Search for the cell housing the specified text and yield its [x, y] center coordinate. 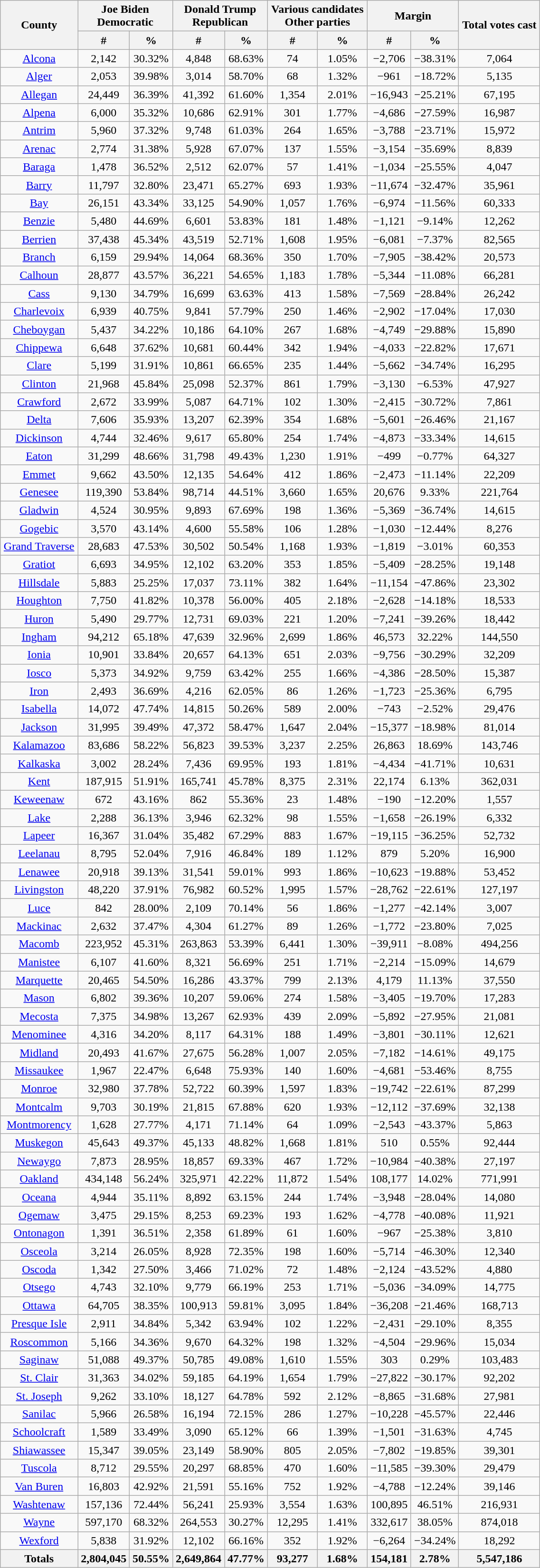
27.77% [151, 1125]
55.58% [246, 529]
65.27% [246, 185]
119,390 [104, 492]
1.83% [342, 1088]
470 [293, 1468]
49,175 [500, 1052]
68.36% [246, 257]
−4,386 [389, 673]
2,109 [199, 908]
39.05% [151, 1450]
Crawford [39, 402]
8,276 [500, 529]
58.90% [246, 1450]
Mecosta [39, 1016]
33.10% [151, 1396]
Jackson [39, 727]
−5,892 [389, 1016]
−14.61% [435, 1052]
31.91% [151, 366]
4,944 [104, 1197]
103,483 [500, 1360]
−8.08% [435, 944]
21,081 [500, 1016]
45,133 [199, 1143]
20,493 [104, 1052]
2,632 [104, 926]
−5,714 [389, 1251]
12,262 [500, 221]
1.77% [342, 113]
7,436 [199, 763]
1.57% [342, 890]
−6.53% [435, 384]
799 [293, 980]
62.93% [246, 1016]
Wexford [39, 1540]
−41.71% [435, 763]
Muskegon [39, 1143]
286 [293, 1414]
St. Clair [39, 1378]
993 [293, 872]
3,475 [104, 1215]
34.95% [151, 565]
31,995 [104, 727]
−1,501 [389, 1432]
Gladwin [39, 510]
Iosco [39, 673]
267 [293, 330]
8,355 [500, 1323]
1,597 [293, 1088]
62.07% [246, 167]
31,798 [199, 456]
33.99% [151, 402]
Gratiot [39, 565]
29.94% [151, 257]
39.98% [151, 76]
1.54% [342, 1179]
21,167 [500, 420]
36.51% [151, 1233]
1,183 [293, 275]
1,589 [104, 1432]
10,186 [199, 330]
274 [293, 998]
15,347 [104, 1450]
7,064 [500, 58]
−11.56% [435, 203]
5,966 [104, 1414]
7,750 [104, 601]
255 [293, 673]
−3.01% [435, 547]
672 [104, 799]
68 [293, 76]
7,873 [104, 1161]
−36,208 [389, 1305]
165,741 [199, 781]
−27.95% [435, 1016]
14,064 [199, 257]
64.13% [246, 655]
5,863 [500, 1125]
57.79% [246, 312]
20,657 [199, 655]
254 [293, 438]
1.20% [342, 619]
59.06% [246, 998]
5,928 [199, 149]
−12.24% [435, 1486]
53.39% [246, 944]
10,901 [104, 655]
5,883 [104, 583]
18,292 [500, 1540]
25.93% [246, 1504]
48.82% [246, 1143]
251 [293, 962]
45.84% [151, 384]
−1,030 [389, 529]
−11,585 [389, 1468]
98,714 [199, 492]
34.79% [151, 293]
−32.47% [435, 185]
66.16% [246, 1540]
9,130 [104, 293]
69.03% [246, 619]
5,087 [199, 402]
40.75% [151, 312]
5,490 [104, 619]
263,863 [199, 944]
Isabella [39, 709]
4,047 [500, 167]
55.36% [246, 799]
11.13% [435, 980]
63.63% [246, 293]
2.18% [342, 601]
−33.34% [435, 438]
23,471 [199, 185]
36.39% [151, 94]
353 [293, 565]
35.11% [151, 1197]
−7,905 [389, 257]
405 [293, 601]
County [39, 25]
28.00% [151, 908]
12,340 [500, 1251]
3,090 [199, 1432]
1.12% [342, 854]
−43.37% [435, 1125]
1,354 [293, 94]
39,146 [500, 1486]
Genesee [39, 492]
65.18% [151, 637]
52,722 [199, 1088]
3,014 [199, 76]
1.28% [342, 529]
−11.14% [435, 474]
1,647 [293, 727]
62.05% [246, 691]
−28.04% [435, 1197]
2,053 [104, 76]
−29.96% [435, 1341]
−23.71% [435, 131]
Cass [39, 293]
106 [293, 529]
53.84% [151, 492]
59,185 [199, 1378]
140 [293, 1070]
61 [293, 1233]
264,553 [199, 1522]
Calhoun [39, 275]
−47.86% [435, 583]
32.80% [151, 185]
6,693 [104, 565]
2.09% [342, 1016]
303 [389, 1360]
752 [293, 1486]
29,479 [500, 1468]
−38.31% [435, 58]
52.04% [151, 854]
9,841 [199, 312]
Oscoda [39, 1269]
1,668 [293, 1143]
9,262 [104, 1396]
63.20% [246, 565]
1.94% [342, 348]
60.44% [246, 348]
34.84% [151, 1323]
5.20% [435, 854]
7,861 [500, 402]
2.13% [342, 980]
144,550 [500, 637]
10,378 [199, 601]
2,804,045 [104, 1559]
37.32% [151, 131]
12,621 [500, 1034]
67,195 [500, 94]
28,683 [104, 547]
35.32% [151, 113]
10,686 [199, 113]
−2,543 [389, 1125]
879 [389, 854]
6,795 [500, 691]
−9,756 [389, 655]
Various candidatesOther parties [317, 16]
30.27% [246, 1522]
1.70% [342, 257]
Roscommon [39, 1341]
−7,802 [389, 1450]
4,171 [199, 1125]
8,375 [293, 781]
−10,984 [389, 1161]
68.85% [246, 1468]
10,207 [199, 998]
8,712 [104, 1468]
−30.29% [435, 655]
54.50% [151, 980]
1,478 [104, 167]
250 [293, 312]
27,675 [199, 1052]
3,946 [199, 817]
62.39% [246, 420]
Ontonagon [39, 1233]
47.74% [151, 709]
94,212 [104, 637]
7,375 [104, 1016]
14.02% [435, 1179]
6,159 [104, 257]
Clare [39, 366]
−7.37% [435, 239]
−19,115 [389, 836]
2,774 [104, 149]
8,928 [199, 1251]
−5,036 [389, 1287]
−39,911 [389, 944]
Missaukee [39, 1070]
−5,409 [389, 565]
76,982 [199, 890]
1.27% [342, 1414]
60.52% [246, 890]
20,573 [500, 257]
2.78% [435, 1559]
20,676 [389, 492]
1.05% [342, 58]
−15.09% [435, 962]
−190 [389, 799]
−30.11% [435, 1034]
2,699 [293, 637]
17,037 [199, 583]
1.72% [342, 1161]
−40.38% [435, 1161]
6,939 [104, 312]
467 [293, 1161]
49.08% [246, 1360]
10,631 [500, 763]
36.52% [151, 167]
Lapeer [39, 836]
11,872 [293, 1179]
23,149 [199, 1450]
65.12% [246, 1432]
59.81% [246, 1305]
−1,819 [389, 547]
37.62% [151, 348]
23,302 [500, 583]
1.22% [342, 1323]
Newaygo [39, 1161]
Branch [39, 257]
301 [293, 113]
−4,778 [389, 1215]
9,893 [199, 510]
Schoolcraft [39, 1432]
16,367 [104, 836]
16,803 [104, 1486]
16,194 [199, 1414]
56.28% [246, 1052]
64,327 [500, 456]
43.57% [151, 275]
−7,182 [389, 1052]
−3,948 [389, 1197]
Houghton [39, 601]
56,241 [199, 1504]
16,900 [500, 854]
47,372 [199, 727]
15,387 [500, 673]
36.13% [151, 817]
21,591 [199, 1486]
44.69% [151, 221]
22,174 [389, 781]
43.16% [151, 799]
14,080 [500, 1197]
30,502 [199, 547]
2.12% [342, 1396]
16,295 [500, 366]
−2,214 [389, 962]
382 [293, 583]
−53.46% [435, 1070]
56 [293, 908]
32,980 [104, 1088]
−3,801 [389, 1034]
37,438 [104, 239]
32,209 [500, 655]
35,482 [199, 836]
−15,377 [389, 727]
32.96% [246, 637]
−19.85% [435, 1450]
8,795 [104, 854]
16,987 [500, 113]
50,785 [199, 1360]
81,014 [500, 727]
3,237 [293, 745]
39.13% [151, 872]
60.39% [246, 1088]
−2.52% [435, 709]
−7,241 [389, 619]
23 [293, 799]
42.22% [246, 1179]
883 [293, 836]
48.66% [151, 456]
2.25% [342, 745]
−19,742 [389, 1088]
3,214 [104, 1251]
66,281 [500, 275]
31,541 [199, 872]
20,297 [199, 1468]
22,446 [500, 1414]
−19.70% [435, 998]
Shiawassee [39, 1450]
39.36% [151, 998]
56,823 [199, 745]
12,731 [199, 619]
Keweenaw [39, 799]
1,654 [293, 1378]
3,554 [293, 1504]
66.65% [246, 366]
−34.24% [435, 1540]
Osceola [39, 1251]
−8,865 [389, 1396]
26,151 [104, 203]
Iron [39, 691]
805 [293, 1450]
Benzie [39, 221]
64,705 [104, 1305]
29.15% [151, 1215]
58.22% [151, 745]
27,981 [500, 1396]
5,166 [104, 1341]
6,332 [500, 817]
6,000 [104, 113]
6,107 [104, 962]
592 [293, 1396]
16,286 [199, 980]
−23.80% [435, 926]
75.93% [246, 1070]
18,127 [199, 1396]
−22.82% [435, 348]
26.05% [151, 1251]
68.32% [151, 1522]
26,863 [389, 745]
−11,674 [389, 185]
68.63% [246, 58]
8,253 [199, 1215]
3,095 [293, 1305]
32.46% [151, 438]
St. Joseph [39, 1396]
2.01% [342, 94]
18,533 [500, 601]
4,848 [199, 58]
19,148 [500, 565]
9,662 [104, 474]
−10,623 [389, 872]
−2,124 [389, 1269]
2,288 [104, 817]
58.70% [246, 76]
771,991 [500, 1179]
Tuscola [39, 1468]
55.16% [246, 1486]
434,148 [104, 1179]
842 [104, 908]
Manistee [39, 962]
−1,723 [389, 691]
Wayne [39, 1522]
27.50% [151, 1269]
24,449 [104, 94]
21,968 [104, 384]
42.92% [151, 1486]
8,755 [500, 1070]
5,960 [104, 131]
17,671 [500, 348]
−961 [389, 76]
127,197 [500, 890]
−2,431 [389, 1323]
64 [293, 1125]
14,072 [104, 709]
Alcona [39, 58]
Huron [39, 619]
6.13% [435, 781]
−5,344 [389, 275]
5,199 [104, 366]
69.95% [246, 763]
Montmorency [39, 1125]
−1,121 [389, 221]
Kent [39, 781]
35.93% [151, 420]
Cheboygan [39, 330]
34.92% [151, 673]
−26.46% [435, 420]
−4,749 [389, 330]
3,570 [104, 529]
Montcalm [39, 1107]
38.05% [435, 1522]
1.44% [342, 366]
181 [293, 221]
14,815 [199, 709]
69.23% [246, 1215]
Eaton [39, 456]
31.38% [151, 149]
1,628 [104, 1125]
3,810 [500, 1233]
362,031 [500, 781]
Chippewa [39, 348]
−17.04% [435, 312]
56.00% [246, 601]
Totals [39, 1559]
354 [293, 420]
−45.57% [435, 1414]
Saginaw [39, 1360]
18,442 [500, 619]
62.91% [246, 113]
10,861 [199, 366]
67.07% [246, 149]
41,392 [199, 94]
108,177 [389, 1179]
−25.21% [435, 94]
100,913 [199, 1305]
Barry [39, 185]
−39.30% [435, 1468]
1,967 [104, 1070]
−34.74% [435, 366]
−31.68% [435, 1396]
Oceana [39, 1197]
3,660 [293, 492]
Bay [39, 203]
−29.10% [435, 1323]
29,476 [500, 709]
Allegan [39, 94]
−28.25% [435, 565]
−30.72% [435, 402]
26.58% [151, 1414]
6,601 [199, 221]
1,007 [293, 1052]
189 [293, 854]
7,916 [199, 854]
34.02% [151, 1378]
412 [293, 474]
Midland [39, 1052]
15,890 [500, 330]
−3,405 [389, 998]
−1,277 [389, 908]
1,608 [293, 239]
187,915 [104, 781]
37.47% [151, 926]
43.50% [151, 474]
−25.36% [435, 691]
17,030 [500, 312]
4,304 [199, 926]
4,316 [104, 1034]
9.33% [435, 492]
−6,081 [389, 239]
34.22% [151, 330]
11,921 [500, 1215]
71.14% [246, 1125]
72.15% [246, 1414]
Otsego [39, 1287]
63.42% [246, 673]
17,283 [500, 998]
100,895 [389, 1504]
413 [293, 293]
83,686 [104, 745]
32,138 [500, 1107]
235 [293, 366]
5,437 [104, 330]
4,744 [104, 438]
27,197 [500, 1161]
Marquette [39, 980]
72.35% [246, 1251]
−9.14% [435, 221]
22.47% [151, 1070]
61.27% [246, 926]
46.51% [435, 1504]
−10,228 [389, 1414]
2.00% [342, 709]
−21.46% [435, 1305]
8,839 [500, 149]
25.25% [151, 583]
72.44% [151, 1504]
−1,034 [389, 167]
37.78% [151, 1088]
5,480 [104, 221]
39,301 [500, 1450]
86 [293, 691]
−18.72% [435, 76]
34.20% [151, 1034]
67.88% [246, 1107]
−6,974 [389, 203]
325,971 [199, 1179]
Mason [39, 998]
1.91% [342, 456]
15,034 [500, 1341]
−4,033 [389, 348]
2.03% [342, 655]
64.19% [246, 1378]
−3,788 [389, 131]
2.31% [342, 781]
Gogebic [39, 529]
Arenac [39, 149]
439 [293, 1016]
−4,681 [389, 1070]
32.22% [435, 637]
Alpena [39, 113]
Sanilac [39, 1414]
52.37% [246, 384]
70.14% [246, 908]
264 [293, 131]
54.90% [246, 203]
69.33% [246, 1161]
9,748 [199, 131]
9,759 [199, 673]
9,779 [199, 1287]
72 [293, 1269]
−18.98% [435, 727]
51,088 [104, 1360]
28.95% [151, 1161]
2,911 [104, 1323]
Ingham [39, 637]
−36.74% [435, 510]
2,358 [199, 1233]
Lake [39, 817]
Total votes cast [500, 25]
Van Buren [39, 1486]
Grand Traverse [39, 547]
47.77% [246, 1559]
93,277 [293, 1559]
−28,762 [389, 890]
−35.69% [435, 149]
29.55% [151, 1468]
2,512 [199, 167]
Dickinson [39, 438]
Clinton [39, 384]
52.71% [246, 239]
63.94% [246, 1323]
342 [293, 348]
9,617 [199, 438]
−4,686 [389, 113]
45.78% [246, 781]
60,353 [500, 547]
Emmet [39, 474]
50.55% [151, 1559]
−1,658 [389, 817]
1,557 [500, 799]
1.63% [342, 1504]
861 [293, 384]
Oakland [39, 1179]
223,952 [104, 944]
143,746 [500, 745]
1.95% [342, 239]
10,681 [199, 348]
45.34% [151, 239]
Presque Isle [39, 1323]
350 [293, 257]
56.69% [246, 962]
92,444 [500, 1143]
62.32% [246, 817]
43.34% [151, 203]
−2,628 [389, 601]
59.01% [246, 872]
60,333 [500, 203]
Berrien [39, 239]
1.09% [342, 1125]
37,550 [500, 980]
47,927 [500, 384]
31.92% [151, 1540]
89 [293, 926]
Donald TrumpRepublican [220, 16]
−7,569 [389, 293]
Ogemaw [39, 1215]
64.71% [246, 402]
−42.14% [435, 908]
Kalkaska [39, 763]
−2,902 [389, 312]
54.65% [246, 275]
Antrim [39, 131]
5,342 [199, 1323]
3,007 [500, 908]
Delta [39, 420]
47.53% [151, 547]
−28.84% [435, 293]
332,617 [389, 1522]
31,363 [104, 1378]
1,610 [293, 1360]
−4,504 [389, 1341]
244 [293, 1197]
168,713 [500, 1305]
−1,772 [389, 926]
−6,264 [389, 1540]
12,295 [293, 1522]
−16,943 [389, 94]
31.04% [151, 836]
8,321 [199, 962]
1,230 [293, 456]
−30.17% [435, 1378]
28,877 [104, 275]
5,373 [104, 673]
4,600 [199, 529]
1.46% [342, 312]
352 [293, 1540]
5,135 [500, 76]
65.80% [246, 438]
35,961 [500, 185]
87,299 [500, 1088]
2,493 [104, 691]
7,025 [500, 926]
31,299 [104, 456]
49.43% [246, 456]
4,179 [389, 980]
1.76% [342, 203]
−12.44% [435, 529]
4,745 [500, 1432]
52,732 [500, 836]
82,565 [500, 239]
50.54% [246, 547]
−29.88% [435, 330]
Hillsdale [39, 583]
1,168 [293, 547]
36.69% [151, 691]
2.04% [342, 727]
154,181 [389, 1559]
Ottawa [39, 1305]
39.53% [246, 745]
22,209 [500, 474]
221 [293, 619]
8,117 [199, 1034]
693 [293, 185]
50.26% [246, 709]
41.82% [151, 601]
1.84% [342, 1305]
29.77% [151, 619]
13,207 [199, 420]
Macomb [39, 944]
63.15% [246, 1197]
1.85% [342, 565]
71.02% [246, 1269]
188 [293, 1034]
−2,706 [389, 58]
9,670 [199, 1341]
862 [199, 799]
43.14% [151, 529]
Charlevoix [39, 312]
16,699 [199, 293]
−34.09% [435, 1287]
253 [293, 1287]
157,136 [104, 1504]
66.19% [246, 1287]
−3,130 [389, 384]
−14.18% [435, 601]
1.39% [342, 1432]
41.67% [151, 1052]
1.49% [342, 1034]
−3,154 [389, 149]
−28.50% [435, 673]
67.29% [246, 836]
18.69% [435, 745]
43,519 [199, 239]
57 [293, 167]
510 [389, 1143]
5,547,186 [500, 1559]
−967 [389, 1233]
874,018 [500, 1522]
−4,873 [389, 438]
21,815 [199, 1107]
−743 [389, 709]
Baraga [39, 167]
66 [293, 1432]
61.03% [246, 131]
46,573 [389, 637]
−39.26% [435, 619]
589 [293, 709]
Luce [39, 908]
15,972 [500, 131]
33.49% [151, 1432]
Joe BidenDemocratic [125, 16]
9,703 [104, 1107]
−26.19% [435, 817]
18,857 [199, 1161]
53,452 [500, 872]
7,606 [104, 420]
14,679 [500, 962]
51.91% [151, 781]
28.24% [151, 763]
−12,112 [389, 1107]
1.78% [342, 275]
20,918 [104, 872]
1,391 [104, 1233]
−5,662 [389, 366]
Washtenaw [39, 1504]
0.29% [435, 1360]
11,797 [104, 185]
651 [293, 655]
620 [293, 1107]
597,170 [104, 1522]
33.84% [151, 655]
2,142 [104, 58]
−4,788 [389, 1486]
64.78% [246, 1396]
43.37% [246, 980]
−12.20% [435, 799]
−25.38% [435, 1233]
45,643 [104, 1143]
−19.88% [435, 872]
14,775 [500, 1287]
41.60% [151, 962]
6,441 [293, 944]
−27,822 [389, 1378]
Monroe [39, 1088]
37.91% [151, 890]
Menominee [39, 1034]
Alger [39, 76]
−11,154 [389, 583]
1.64% [342, 583]
73.11% [246, 583]
−2,415 [389, 402]
46.84% [246, 854]
−5,369 [389, 510]
36,221 [199, 275]
4,880 [500, 1269]
Kalamazoo [39, 745]
−38.42% [435, 257]
−36.25% [435, 836]
8,892 [199, 1197]
Ionia [39, 655]
38.35% [151, 1305]
−43.52% [435, 1269]
1,342 [104, 1269]
0.55% [435, 1143]
4,524 [104, 510]
−31.63% [435, 1432]
221,764 [500, 492]
4,743 [104, 1287]
−0.77% [435, 456]
47,639 [199, 637]
30.95% [151, 510]
Livingston [39, 890]
64.31% [246, 1034]
3,002 [104, 763]
98 [293, 817]
54.64% [246, 474]
−2,473 [389, 474]
1.62% [342, 1215]
67.69% [246, 510]
39.49% [151, 727]
61.89% [246, 1233]
4,216 [199, 691]
48,220 [104, 890]
32.10% [151, 1287]
−40.08% [435, 1215]
56.24% [151, 1179]
45.31% [151, 944]
12,135 [199, 474]
1.66% [342, 673]
−27.59% [435, 113]
Lenawee [39, 872]
−499 [389, 456]
26,242 [500, 293]
137 [293, 149]
−4,434 [389, 763]
Mackinac [39, 926]
58.47% [246, 727]
33,125 [199, 203]
216,931 [500, 1504]
61.60% [246, 94]
1.36% [342, 510]
34.98% [151, 1016]
44.51% [246, 492]
−11.08% [435, 275]
−5,601 [389, 420]
Margin [413, 16]
20,465 [104, 980]
25,098 [199, 384]
13,267 [199, 1016]
92,202 [500, 1378]
Leelanau [39, 854]
494,256 [500, 944]
30.32% [151, 58]
6,802 [104, 998]
2,672 [104, 402]
64.10% [246, 330]
64.32% [246, 1341]
3,466 [199, 1269]
5,838 [104, 1540]
2,649,864 [199, 1559]
74 [293, 58]
1,057 [293, 203]
−25.55% [435, 167]
−46.30% [435, 1251]
−37.69% [435, 1107]
1,995 [293, 890]
30.19% [151, 1107]
1.67% [342, 836]
53.83% [246, 221]
34.36% [151, 1341]
